Find where the given text appears and provide that cell's center as (x, y) coordinate. 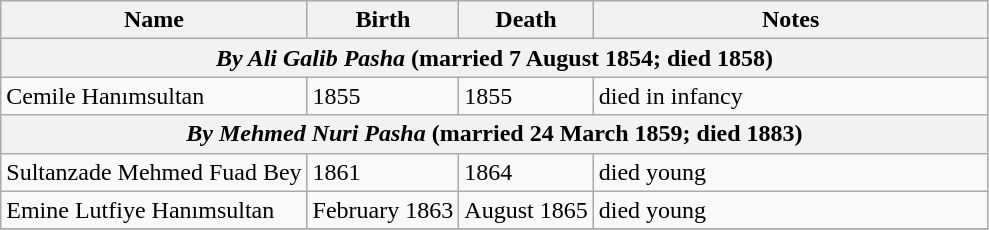
died in infancy (790, 96)
By Mehmed Nuri Pasha (married 24 March 1859; died 1883) (494, 134)
Notes (790, 20)
Birth (383, 20)
By Ali Galib Pasha (married 7 August 1854; died 1858) (494, 58)
Cemile Hanımsultan (154, 96)
August 1865 (526, 210)
Sultanzade Mehmed Fuad Bey (154, 172)
1861 (383, 172)
Death (526, 20)
Emine Lutfiye Hanımsultan (154, 210)
1864 (526, 172)
February 1863 (383, 210)
Name (154, 20)
